Determine the (X, Y) coordinate at the center of the cell enclosing the given text.  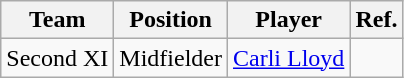
Ref. (376, 20)
Midfielder (171, 58)
Second XI (58, 58)
Player (288, 20)
Carli Lloyd (288, 58)
Team (58, 20)
Position (171, 20)
